Scan for the cell matching the given text and deliver its [x, y] coordinate at center. 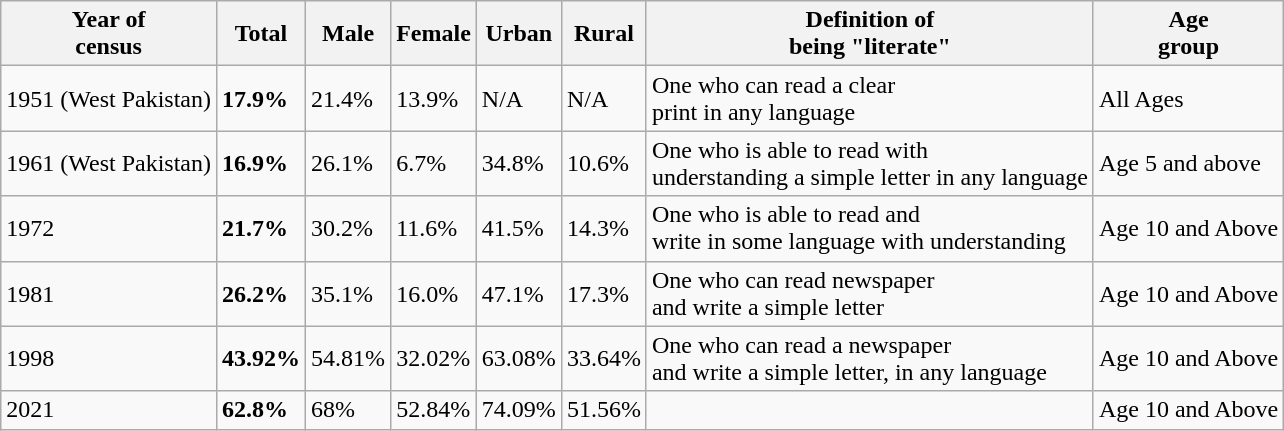
21.7% [262, 228]
68% [348, 410]
41.5% [518, 228]
47.1% [518, 294]
1998 [109, 358]
26.1% [348, 164]
74.09% [518, 410]
52.84% [434, 410]
17.9% [262, 98]
All Ages [1188, 98]
17.3% [604, 294]
Year ofcensus [109, 34]
1961 (West Pakistan) [109, 164]
30.2% [348, 228]
Agegroup [1188, 34]
1951 (West Pakistan) [109, 98]
2021 [109, 410]
Definition ofbeing "literate" [870, 34]
1981 [109, 294]
51.56% [604, 410]
Age 5 and above [1188, 164]
33.64% [604, 358]
62.8% [262, 410]
11.6% [434, 228]
32.02% [434, 358]
One who can read newspaperand write a simple letter [870, 294]
Female [434, 34]
One who can read a newspaperand write a simple letter, in any language [870, 358]
43.92% [262, 358]
Urban [518, 34]
26.2% [262, 294]
One who is able to read andwrite in some language with understanding [870, 228]
6.7% [434, 164]
1972 [109, 228]
34.8% [518, 164]
10.6% [604, 164]
One who is able to read withunderstanding a simple letter in any language [870, 164]
16.0% [434, 294]
14.3% [604, 228]
Total [262, 34]
54.81% [348, 358]
16.9% [262, 164]
35.1% [348, 294]
Rural [604, 34]
13.9% [434, 98]
One who can read a clearprint in any language [870, 98]
Male [348, 34]
63.08% [518, 358]
21.4% [348, 98]
